Output the (X, Y) coordinate of the center of the cell containing the given text.  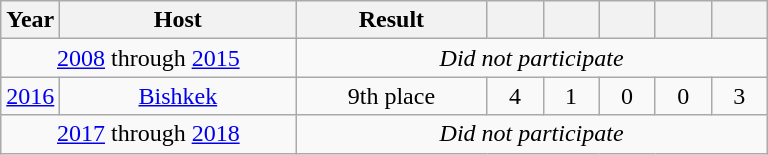
Bishkek (178, 96)
Host (178, 20)
3 (739, 96)
9th place (392, 96)
Year (30, 20)
2016 (30, 96)
4 (515, 96)
1 (571, 96)
2008 through 2015 (148, 58)
Result (392, 20)
2017 through 2018 (148, 134)
